Find where the given text appears and provide that cell's center as [X, Y] coordinate. 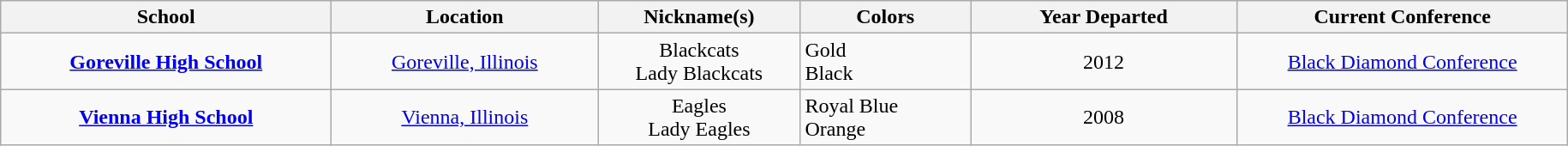
Gold Black [886, 62]
EaglesLady Eagles [699, 117]
Location [464, 17]
Royal Blue Orange [886, 117]
Current Conference [1403, 17]
2008 [1104, 117]
Year Departed [1104, 17]
2012 [1104, 62]
Vienna, Illinois [464, 117]
Goreville High School [166, 62]
BlackcatsLady Blackcats [699, 62]
Vienna High School [166, 117]
Colors [886, 17]
Goreville, Illinois [464, 62]
School [166, 17]
Nickname(s) [699, 17]
